Extract the [X, Y] coordinate from the center of the cell holding the provided text.  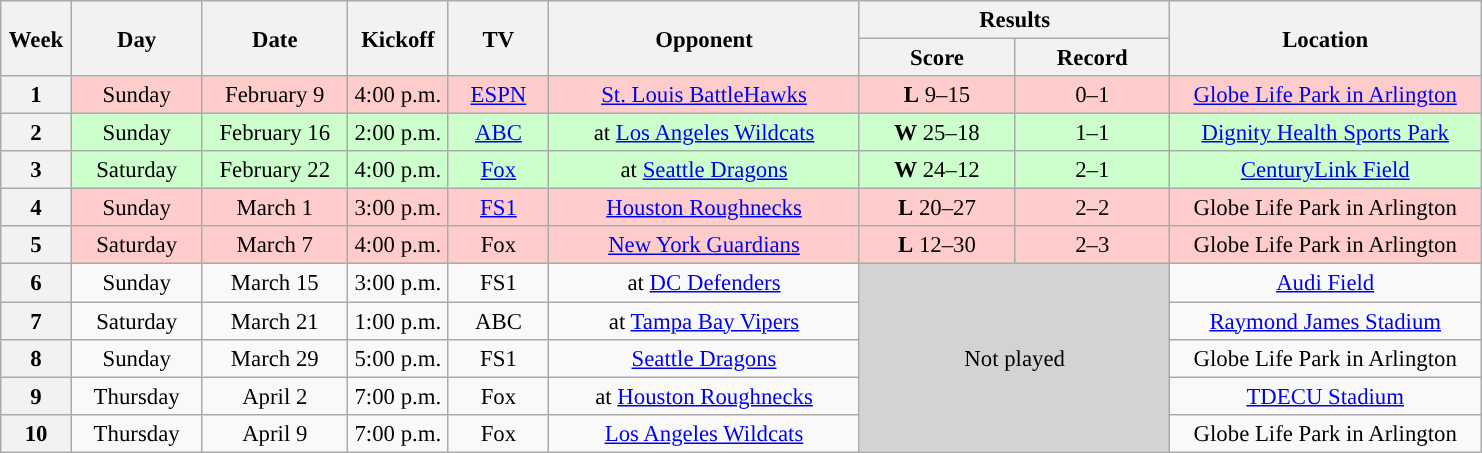
Audi Field [1326, 283]
TDECU Stadium [1326, 396]
8 [36, 358]
2:00 p.m. [398, 133]
L 20–27 [936, 208]
L 12–30 [936, 245]
1 [36, 95]
March 1 [275, 208]
at DC Defenders [704, 283]
March 7 [275, 245]
Day [136, 38]
Results [1014, 20]
at Tampa Bay Vipers [704, 321]
1:00 p.m. [398, 321]
0–1 [1092, 95]
5:00 p.m. [398, 358]
Opponent [704, 38]
Kickoff [398, 38]
New York Guardians [704, 245]
February 16 [275, 133]
TV [498, 38]
February 22 [275, 170]
April 9 [275, 433]
at Los Angeles Wildcats [704, 133]
ESPN [498, 95]
March 21 [275, 321]
1–1 [1092, 133]
April 2 [275, 396]
Location [1326, 38]
W 24–12 [936, 170]
at Houston Roughnecks [704, 396]
Week [36, 38]
2–1 [1092, 170]
Raymond James Stadium [1326, 321]
March 15 [275, 283]
Dignity Health Sports Park [1326, 133]
CenturyLink Field [1326, 170]
Not played [1014, 358]
2–3 [1092, 245]
7 [36, 321]
L 9–15 [936, 95]
March 29 [275, 358]
W 25–18 [936, 133]
5 [36, 245]
9 [36, 396]
Houston Roughnecks [704, 208]
2 [36, 133]
Score [936, 58]
Record [1092, 58]
Los Angeles Wildcats [704, 433]
Seattle Dragons [704, 358]
at Seattle Dragons [704, 170]
February 9 [275, 95]
Date [275, 38]
2–2 [1092, 208]
St. Louis BattleHawks [704, 95]
10 [36, 433]
6 [36, 283]
4 [36, 208]
3 [36, 170]
